Capture the cell that displays the provided text and extract its [x, y] central coordinate. 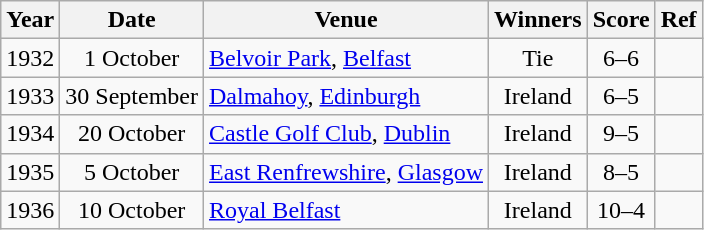
1932 [30, 58]
Dalmahoy, Edinburgh [346, 96]
9–5 [621, 134]
Score [621, 20]
1935 [30, 172]
10 October [132, 210]
Date [132, 20]
1933 [30, 96]
Venue [346, 20]
6–6 [621, 58]
8–5 [621, 172]
6–5 [621, 96]
Year [30, 20]
5 October [132, 172]
1934 [30, 134]
Ref [678, 20]
Belvoir Park, Belfast [346, 58]
Tie [538, 58]
Winners [538, 20]
20 October [132, 134]
1936 [30, 210]
Castle Golf Club, Dublin [346, 134]
1 October [132, 58]
10–4 [621, 210]
30 September [132, 96]
East Renfrewshire, Glasgow [346, 172]
Royal Belfast [346, 210]
